For the text-containing cell, return its midpoint in (x, y) coordinate format. 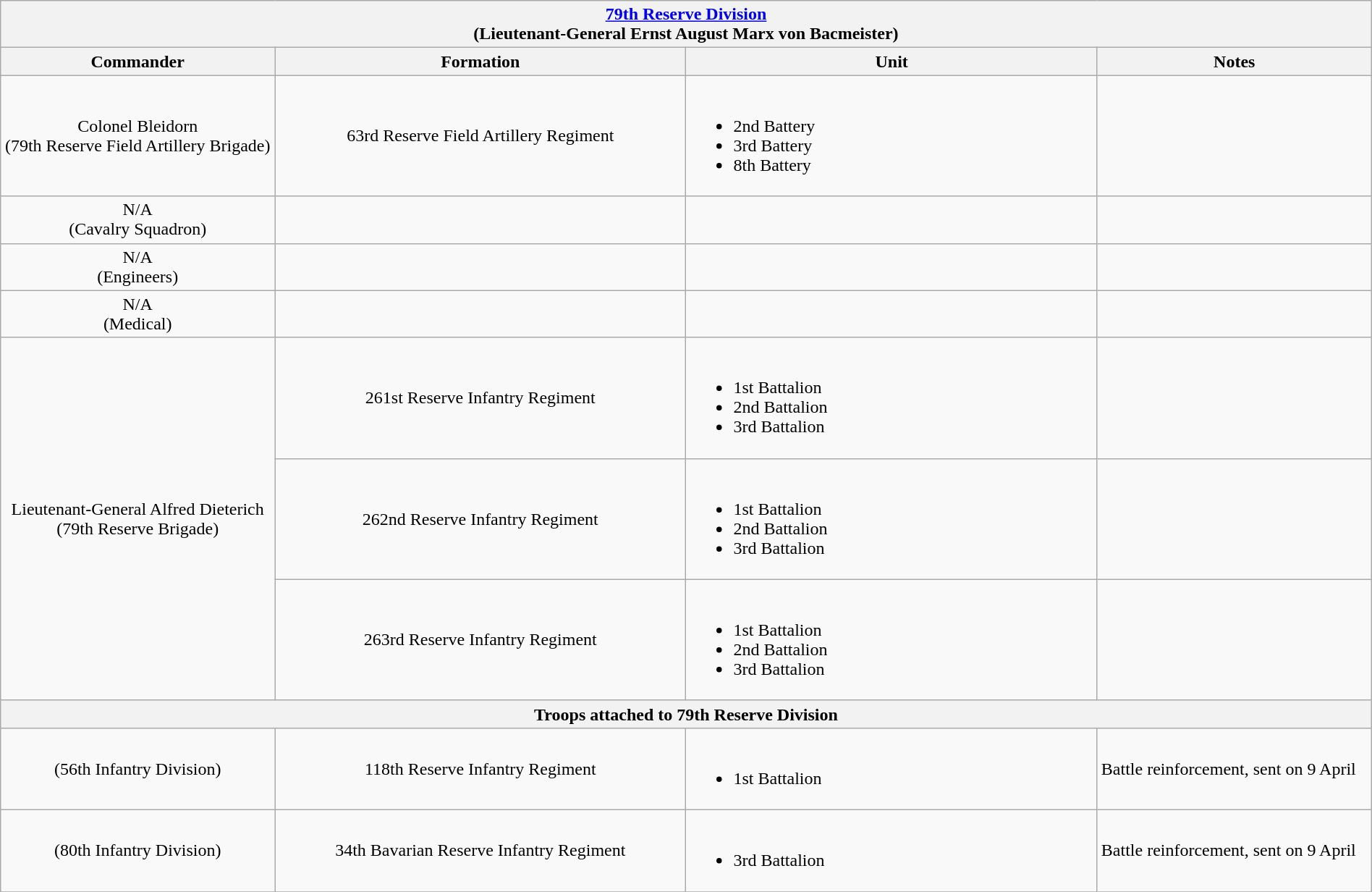
118th Reserve Infantry Regiment (480, 769)
263rd Reserve Infantry Regiment (480, 640)
261st Reserve Infantry Regiment (480, 398)
(56th Infantry Division) (137, 769)
Commander (137, 62)
262nd Reserve Infantry Regiment (480, 518)
2nd Battery3rd Battery8th Battery (892, 136)
79th Reserve Division(Lieutenant-General Ernst August Marx von Bacmeister) (686, 25)
Formation (480, 62)
Troops attached to 79th Reserve Division (686, 714)
1st Battalion (892, 769)
N/A(Engineers) (137, 266)
Colonel Bleidorn(79th Reserve Field Artillery Brigade) (137, 136)
Lieutenant-General Alfred Dieterich(79th Reserve Brigade) (137, 518)
Unit (892, 62)
(80th Infantry Division) (137, 850)
N/A(Cavalry Squadron) (137, 220)
3rd Battalion (892, 850)
Notes (1235, 62)
63rd Reserve Field Artillery Regiment (480, 136)
34th Bavarian Reserve Infantry Regiment (480, 850)
N/A(Medical) (137, 314)
